Scan for the cell matching the given text and deliver its [x, y] coordinate at center. 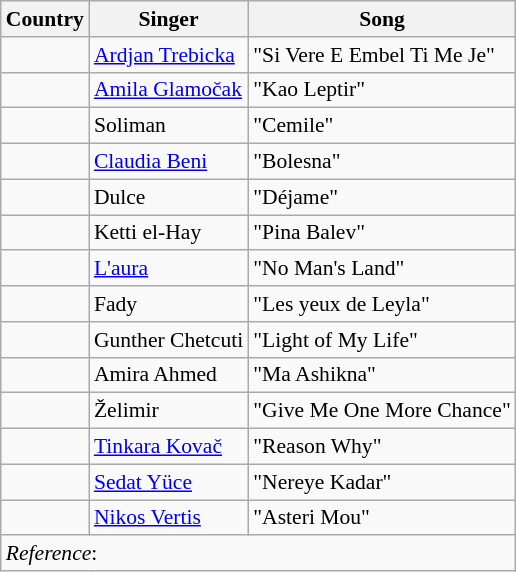
Claudia Beni [168, 162]
"Les yeux de Leyla" [382, 304]
Fady [168, 304]
"Kao Leptir" [382, 90]
Tinkara Kovač [168, 447]
"Reason Why" [382, 447]
Nikos Vertis [168, 518]
"Light of My Life" [382, 340]
"Cemile" [382, 126]
Ardjan Trebicka [168, 55]
Reference: [258, 554]
"Nereye Kadar" [382, 482]
L'aura [168, 269]
Gunther Chetcuti [168, 340]
Amila Glamočak [168, 90]
"Déjame" [382, 197]
"Asteri Mou" [382, 518]
"Si Vere E Embel Ti Me Je" [382, 55]
Singer [168, 19]
Country [45, 19]
Dulce [168, 197]
Sedat Yüce [168, 482]
Želimir [168, 411]
Soliman [168, 126]
Song [382, 19]
"Ma Ashikna" [382, 375]
"No Man's Land" [382, 269]
"Give Me One More Chance" [382, 411]
"Pina Balev" [382, 233]
"Bolesna" [382, 162]
Amira Ahmed [168, 375]
Ketti el-Hay [168, 233]
